Extract the (x, y) coordinate from the center of the cell holding the provided text.  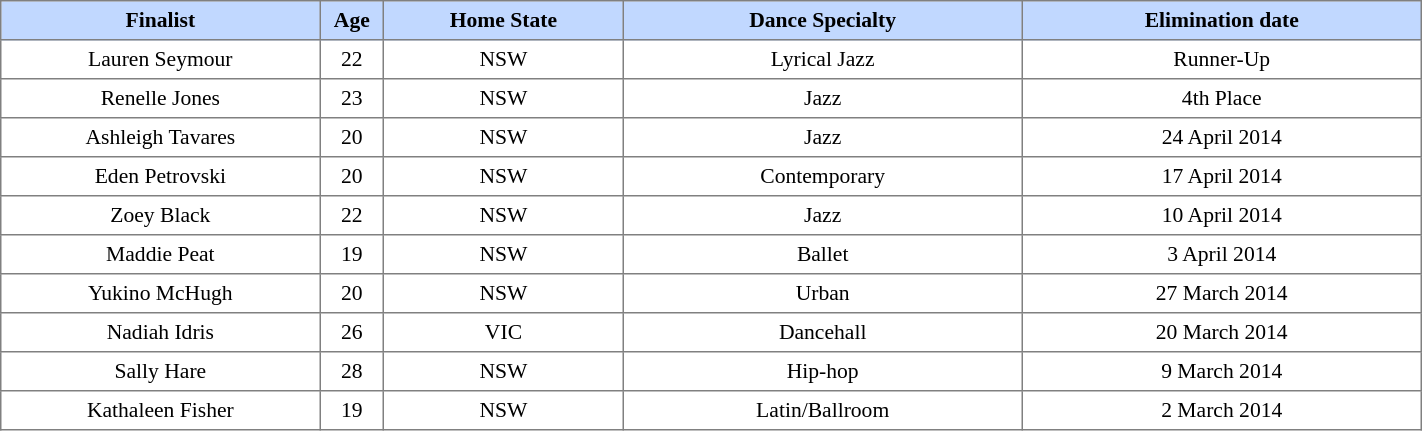
Contemporary (822, 176)
24 April 2014 (1222, 138)
27 March 2014 (1222, 294)
Renelle Jones (160, 98)
VIC (504, 332)
Zoey Black (160, 216)
Dancehall (822, 332)
Ashleigh Tavares (160, 138)
Yukino McHugh (160, 294)
10 April 2014 (1222, 216)
Hip-hop (822, 372)
Runner-Up (1222, 60)
Home State (504, 20)
3 April 2014 (1222, 254)
Latin/Ballroom (822, 410)
2 March 2014 (1222, 410)
Lauren Seymour (160, 60)
Eden Petrovski (160, 176)
Kathaleen Fisher (160, 410)
Urban (822, 294)
9 March 2014 (1222, 372)
20 March 2014 (1222, 332)
Lyrical Jazz (822, 60)
Age (352, 20)
Sally Hare (160, 372)
Elimination date (1222, 20)
26 (352, 332)
28 (352, 372)
17 April 2014 (1222, 176)
Finalist (160, 20)
Ballet (822, 254)
Maddie Peat (160, 254)
Nadiah Idris (160, 332)
23 (352, 98)
4th Place (1222, 98)
Dance Specialty (822, 20)
